Determine the (X, Y) coordinate at the center of the cell enclosing the given text.  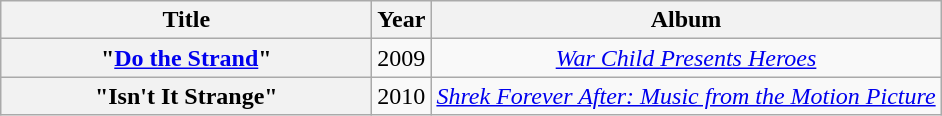
2010 (402, 96)
"Do the Strand" (186, 58)
"Isn't It Strange" (186, 96)
2009 (402, 58)
Album (686, 20)
War Child Presents Heroes (686, 58)
Title (186, 20)
Shrek Forever After: Music from the Motion Picture (686, 96)
Year (402, 20)
